Extract the (x, y) coordinate from the center of the cell holding the provided text.  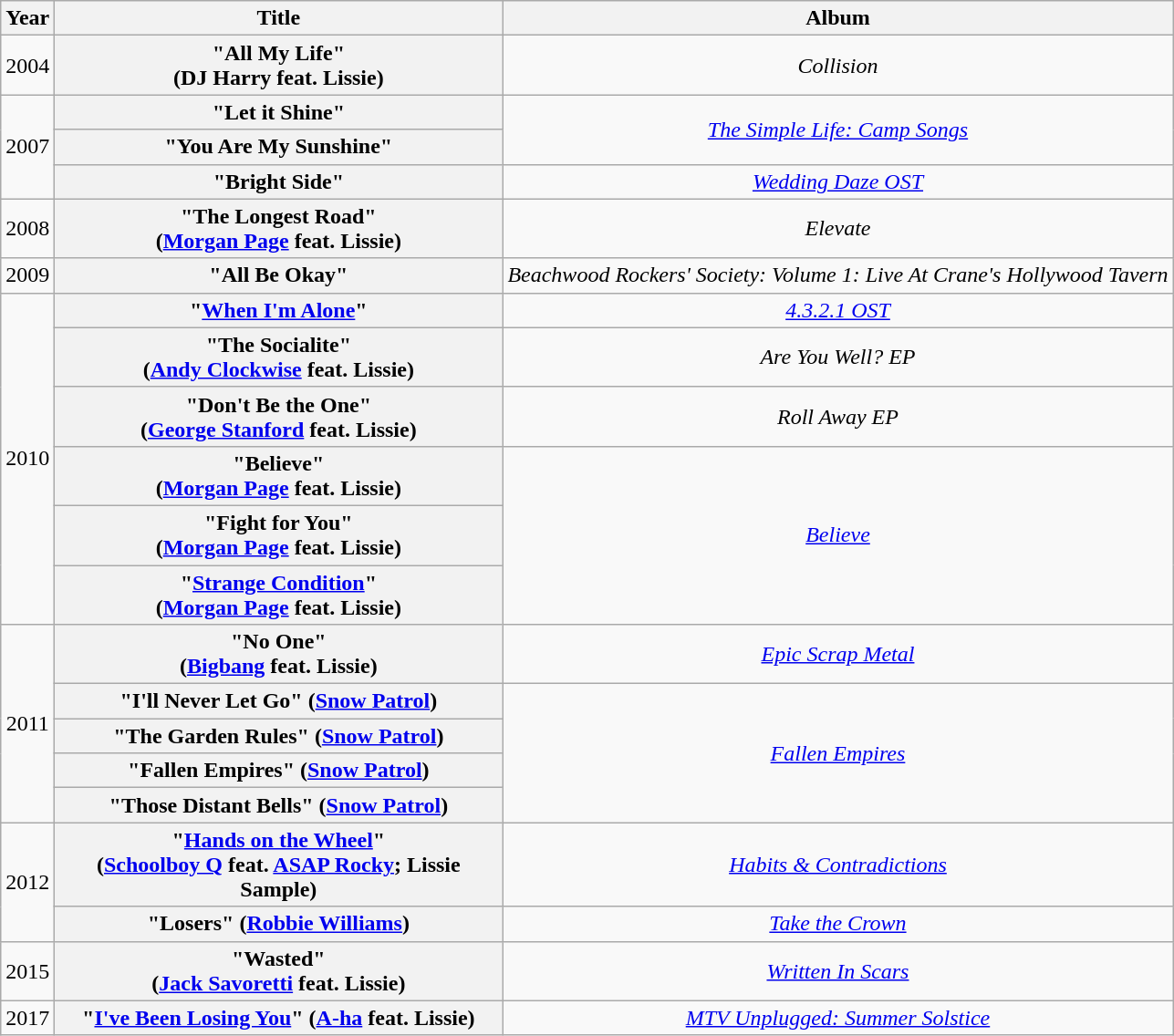
"All My Life"(DJ Harry feat. Lissie) (279, 66)
2004 (27, 66)
"Believe"(Morgan Page feat. Lissie) (279, 476)
Album (837, 18)
"Strange Condition"(Morgan Page feat. Lissie) (279, 595)
Collision (837, 66)
"Losers" (Robbie Williams) (279, 924)
"I'll Never Let Go" (Snow Patrol) (279, 701)
"When I'm Alone" (279, 310)
Fallen Empires (837, 753)
"All Be Okay" (279, 275)
"The Longest Road"(Morgan Page feat. Lissie) (279, 228)
"The Garden Rules" (Snow Patrol) (279, 736)
Take the Crown (837, 924)
Habits & Contradictions (837, 865)
2009 (27, 275)
MTV Unplugged: Summer Solstice (837, 1018)
Title (279, 18)
2007 (27, 147)
4.3.2.1 OST (837, 310)
Epic Scrap Metal (837, 655)
"I've Been Losing You" (A-ha feat. Lissie) (279, 1018)
Wedding Daze OST (837, 181)
2015 (27, 970)
"The Socialite"(Andy Clockwise feat. Lissie) (279, 357)
2011 (27, 724)
Are You Well? EP (837, 357)
2010 (27, 458)
Beachwood Rockers' Society: Volume 1: Live At Crane's Hollywood Tavern (837, 275)
2008 (27, 228)
2012 (27, 882)
Roll Away EP (837, 416)
"Let it Shine" (279, 112)
"Those Distant Bells" (Snow Patrol) (279, 805)
"No One"(Bigbang feat. Lissie) (279, 655)
Believe (837, 534)
"You Are My Sunshine" (279, 147)
"Don't Be the One"(George Stanford feat. Lissie) (279, 416)
The Simple Life: Camp Songs (837, 129)
Year (27, 18)
Elevate (837, 228)
"Fight for You"(Morgan Page feat. Lissie) (279, 534)
"Hands on the Wheel"(Schoolboy Q feat. ASAP Rocky; Lissie Sample) (279, 865)
"Fallen Empires" (Snow Patrol) (279, 771)
2017 (27, 1018)
Written In Scars (837, 970)
"Bright Side" (279, 181)
"Wasted"(Jack Savoretti feat. Lissie) (279, 970)
